Identify which cell holds the provided text, then report its [X, Y] central coordinate. 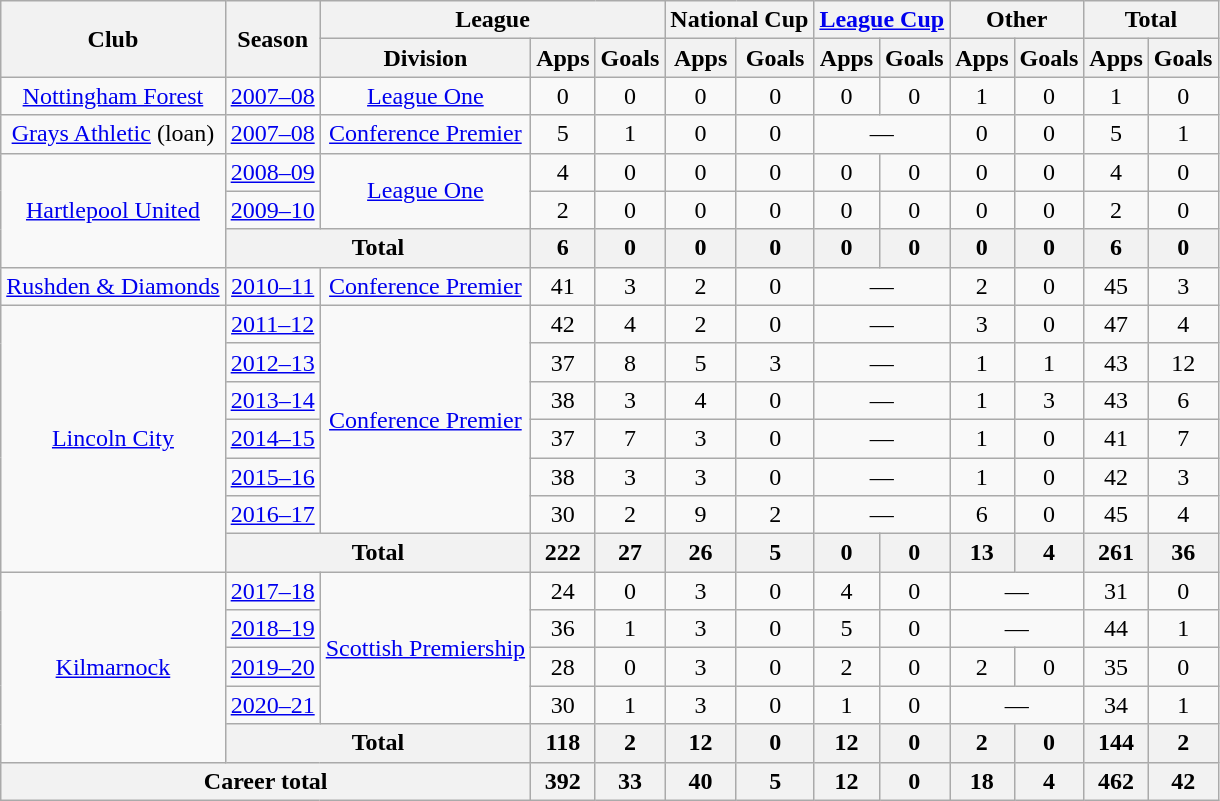
34 [1116, 705]
2011–12 [272, 324]
2013–14 [272, 400]
2016–17 [272, 515]
9 [701, 515]
2014–15 [272, 438]
47 [1116, 324]
Division [425, 58]
13 [982, 553]
2009–10 [272, 210]
40 [701, 781]
2015–16 [272, 477]
144 [1116, 743]
Rushden & Diamonds [113, 286]
Hartlepool United [113, 210]
222 [563, 553]
35 [1116, 667]
31 [1116, 591]
2017–18 [272, 591]
392 [563, 781]
261 [1116, 553]
2010–11 [272, 286]
Lincoln City [113, 438]
Scottish Premiership [425, 648]
26 [701, 553]
Club [113, 39]
Grays Athletic (loan) [113, 134]
33 [630, 781]
118 [563, 743]
Season [272, 39]
18 [982, 781]
Nottingham Forest [113, 96]
2012–13 [272, 362]
2019–20 [272, 667]
Kilmarnock [113, 667]
League Cup [882, 20]
League [492, 20]
2018–19 [272, 629]
27 [630, 553]
8 [630, 362]
462 [1116, 781]
2020–21 [272, 705]
2008–09 [272, 172]
28 [563, 667]
44 [1116, 629]
Career total [266, 781]
National Cup [740, 20]
Other [1017, 20]
24 [563, 591]
